Return [x, y] of the center of cell containing provided text 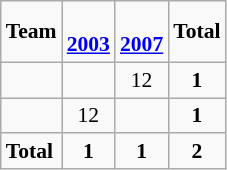
2003 [88, 32]
Team [32, 32]
2 [196, 152]
2007 [142, 32]
